Pinpoint the cell where the given text exists, returning its (X, Y) midpoint coordinate. 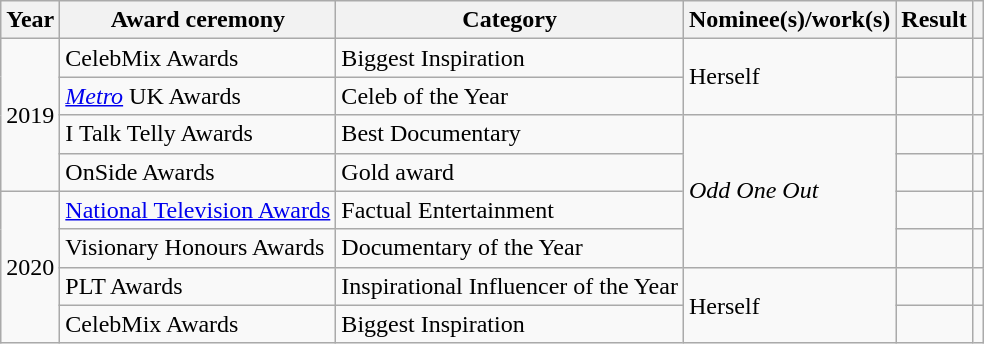
Visionary Honours Awards (198, 248)
Documentary of the Year (510, 248)
Metro UK Awards (198, 96)
Odd One Out (789, 191)
2020 (30, 267)
Gold award (510, 172)
Best Documentary (510, 134)
2019 (30, 115)
Celeb of the Year (510, 96)
OnSide Awards (198, 172)
Result (934, 20)
National Television Awards (198, 210)
Category (510, 20)
Inspirational Influencer of the Year (510, 286)
Year (30, 20)
Nominee(s)/work(s) (789, 20)
Factual Entertainment (510, 210)
PLT Awards (198, 286)
I Talk Telly Awards (198, 134)
Award ceremony (198, 20)
